For the text-containing cell, return its midpoint in [X, Y] coordinate format. 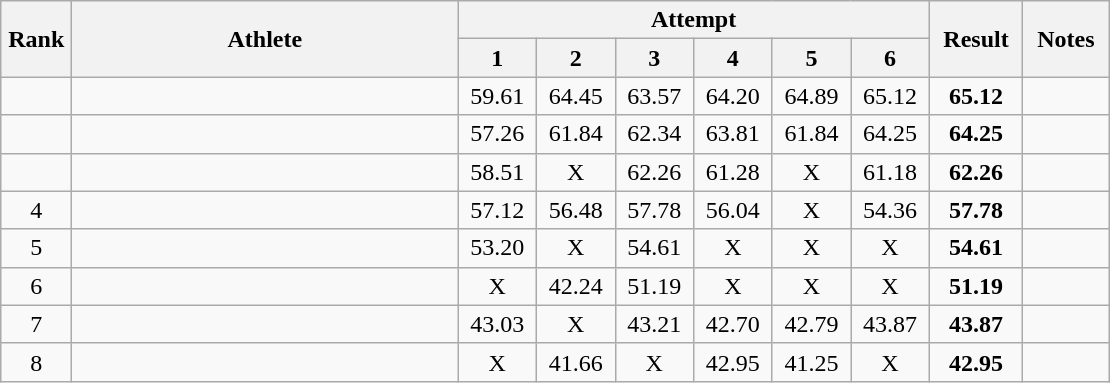
41.25 [812, 362]
64.45 [576, 96]
58.51 [498, 172]
57.26 [498, 134]
54.36 [890, 210]
64.20 [734, 96]
63.81 [734, 134]
Result [976, 39]
43.03 [498, 324]
57.12 [498, 210]
Attempt [694, 20]
8 [36, 362]
Athlete [265, 39]
2 [576, 58]
42.24 [576, 286]
61.28 [734, 172]
62.34 [654, 134]
53.20 [498, 248]
3 [654, 58]
43.21 [654, 324]
41.66 [576, 362]
42.79 [812, 324]
Rank [36, 39]
63.57 [654, 96]
1 [498, 58]
Notes [1066, 39]
56.48 [576, 210]
64.89 [812, 96]
59.61 [498, 96]
56.04 [734, 210]
42.70 [734, 324]
7 [36, 324]
61.18 [890, 172]
